Locate the cell with the specified text and output its [X, Y] center coordinate. 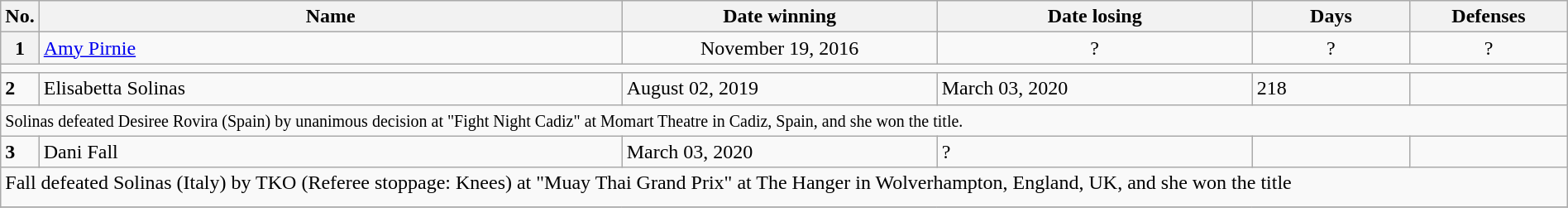
Name [331, 17]
Dani Fall [331, 152]
No. [20, 17]
2 [20, 89]
Days [1331, 17]
Solinas defeated Desiree Rovira (Spain) by unanimous decision at "Fight Night Cadiz" at Momart Theatre in Cadiz, Spain, and she won the title. [784, 120]
Date winning [779, 17]
218 [1331, 89]
1 [20, 48]
November 19, 2016 [779, 48]
Defenses [1489, 17]
Amy Pirnie [331, 48]
August 02, 2019 [779, 89]
Date losing [1095, 17]
3 [20, 152]
Elisabetta Solinas [331, 89]
